Return the [X, Y] coordinate for the center point of the cell that contains the specified text.  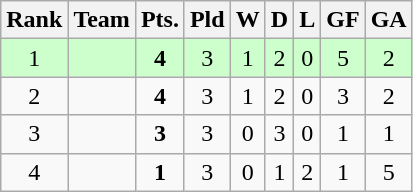
W [248, 20]
Team [102, 20]
GA [388, 20]
GF [343, 20]
Rank [34, 20]
D [279, 20]
Pld [207, 20]
L [308, 20]
Pts. [160, 20]
